From the cell containing the given text, extract its center point as (x, y) coordinate. 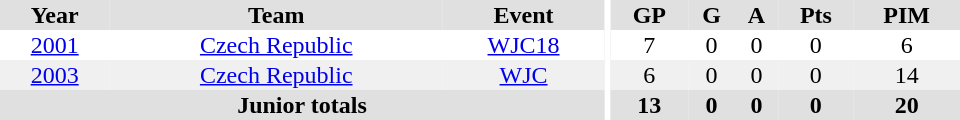
WJC18 (524, 45)
Year (54, 15)
Junior totals (302, 105)
13 (649, 105)
GP (649, 15)
2003 (54, 75)
A (757, 15)
PIM (906, 15)
WJC (524, 75)
G (711, 15)
Team (276, 15)
20 (906, 105)
7 (649, 45)
2001 (54, 45)
14 (906, 75)
Event (524, 15)
Pts (816, 15)
